Scan for the cell matching the given text and deliver its [x, y] coordinate at center. 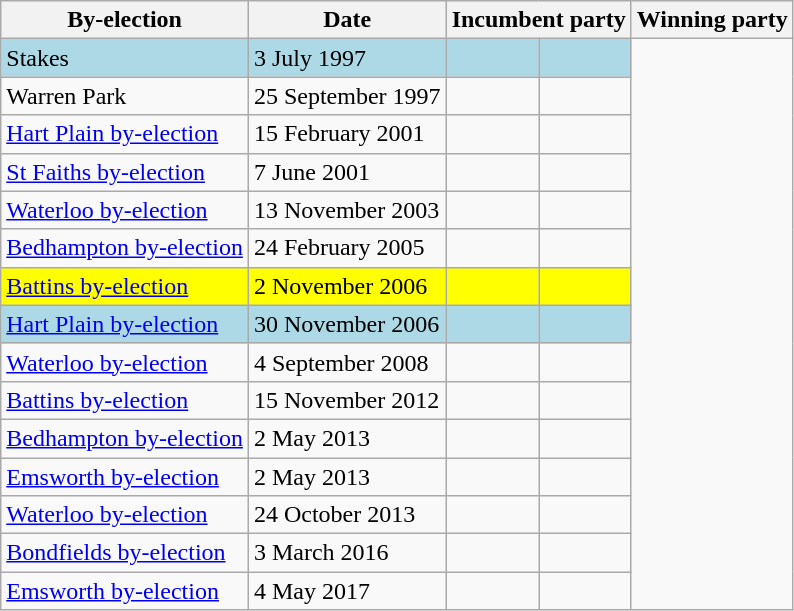
Warren Park [125, 96]
13 November 2003 [347, 210]
15 November 2012 [347, 400]
Stakes [125, 58]
4 May 2017 [347, 591]
24 October 2013 [347, 515]
By-election [125, 20]
Date [347, 20]
24 February 2005 [347, 248]
3 July 1997 [347, 58]
7 June 2001 [347, 172]
2 November 2006 [347, 286]
15 February 2001 [347, 134]
Bondfields by-election [125, 553]
30 November 2006 [347, 324]
4 September 2008 [347, 362]
Winning party [712, 20]
St Faiths by-election [125, 172]
25 September 1997 [347, 96]
3 March 2016 [347, 553]
Incumbent party [538, 20]
